Return (X, Y) of the center of cell containing provided text 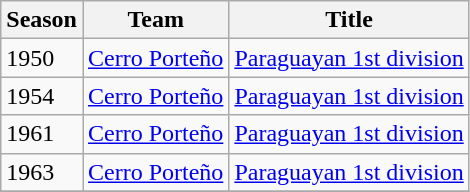
Team (155, 20)
1961 (42, 134)
Season (42, 20)
1954 (42, 96)
1963 (42, 172)
1950 (42, 58)
Title (349, 20)
